Scan for the cell matching the given text and deliver its [x, y] coordinate at center. 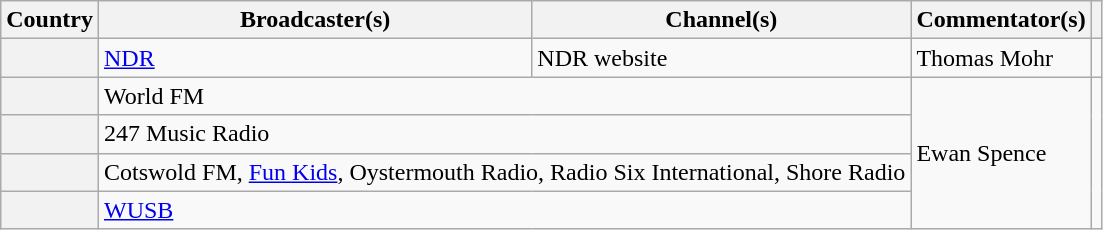
NDR website [722, 58]
Thomas Mohr [1001, 58]
Ewan Spence [1001, 153]
World FM [504, 96]
Country [50, 20]
Cotswold FM, Fun Kids, Oystermouth Radio, Radio Six International, Shore Radio [504, 172]
Broadcaster(s) [314, 20]
WUSB [504, 210]
Channel(s) [722, 20]
Commentator(s) [1001, 20]
247 Music Radio [504, 134]
NDR [314, 58]
